Output the (X, Y) coordinate of the center of the cell containing the given text.  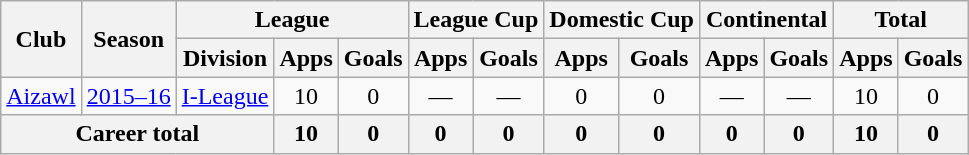
Aizawl (41, 96)
Career total (138, 134)
Division (225, 58)
Domestic Cup (622, 20)
2015–16 (128, 96)
League (292, 20)
Season (128, 39)
I-League (225, 96)
Total (901, 20)
Continental (766, 20)
Club (41, 39)
League Cup (476, 20)
